Pinpoint the cell where the given text exists, returning its [X, Y] midpoint coordinate. 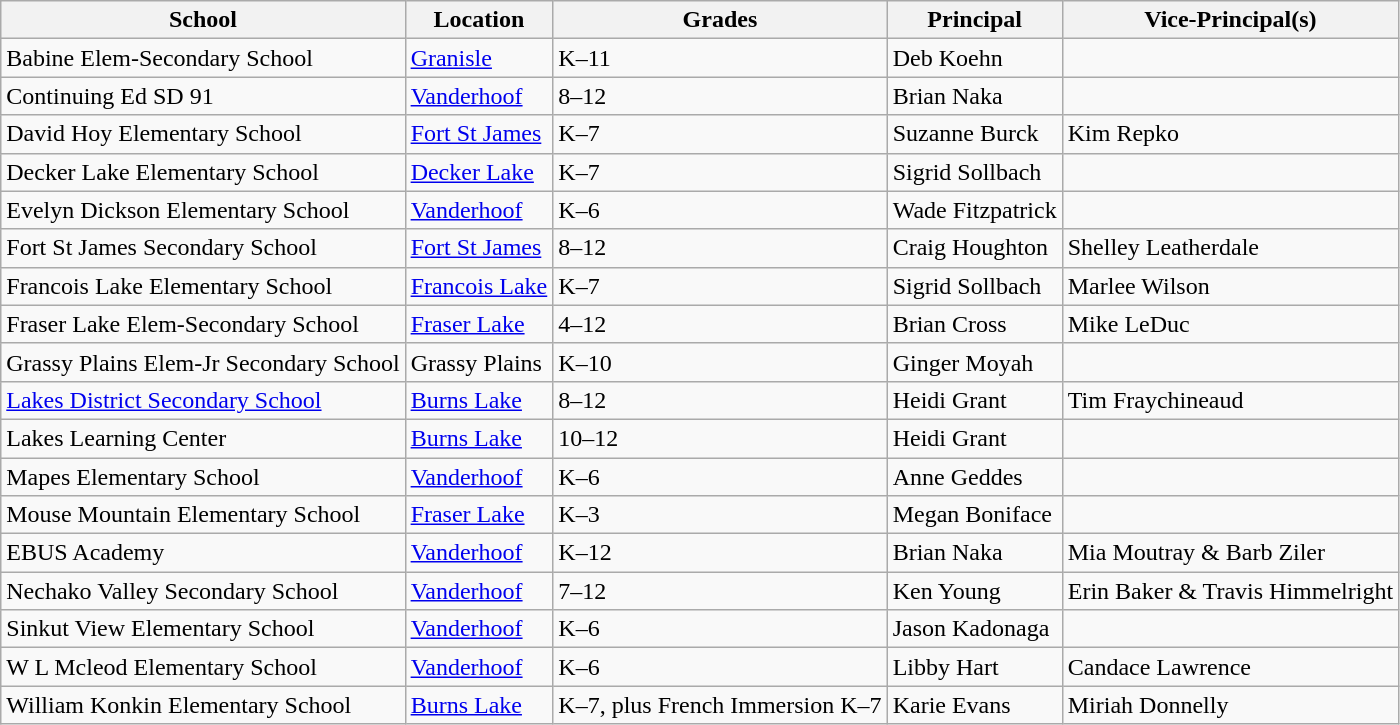
Vice-Principal(s) [1230, 20]
Mike LeDuc [1230, 324]
Jason Kadonaga [974, 629]
Nechako Valley Secondary School [203, 591]
Grassy Plains Elem-Jr Secondary School [203, 362]
10–12 [720, 438]
Francois Lake [479, 286]
Decker Lake Elementary School [203, 172]
Continuing Ed SD 91 [203, 96]
Location [479, 20]
EBUS Academy [203, 553]
Ginger Moyah [974, 362]
Wade Fitzpatrick [974, 210]
7–12 [720, 591]
Tim Fraychineaud [1230, 400]
Mia Moutray & Barb Ziler [1230, 553]
Decker Lake [479, 172]
Ken Young [974, 591]
Libby Hart [974, 667]
Mouse Mountain Elementary School [203, 515]
Karie Evans [974, 705]
W L Mcleod Elementary School [203, 667]
Shelley Leatherdale [1230, 248]
Fort St James Secondary School [203, 248]
Candace Lawrence [1230, 667]
K–10 [720, 362]
Grades [720, 20]
K–12 [720, 553]
Francois Lake Elementary School [203, 286]
K–7, plus French Immersion K–7 [720, 705]
K–3 [720, 515]
Sinkut View Elementary School [203, 629]
Marlee Wilson [1230, 286]
Principal [974, 20]
Babine Elem-Secondary School [203, 58]
4–12 [720, 324]
Brian Cross [974, 324]
Mapes Elementary School [203, 477]
Evelyn Dickson Elementary School [203, 210]
Deb Koehn [974, 58]
Suzanne Burck [974, 134]
Anne Geddes [974, 477]
Lakes District Secondary School [203, 400]
Miriah Donnelly [1230, 705]
Grassy Plains [479, 362]
Fraser Lake Elem-Secondary School [203, 324]
Erin Baker & Travis Himmelright [1230, 591]
Granisle [479, 58]
Craig Houghton [974, 248]
School [203, 20]
Megan Boniface [974, 515]
Lakes Learning Center [203, 438]
William Konkin Elementary School [203, 705]
K–11 [720, 58]
David Hoy Elementary School [203, 134]
Kim Repko [1230, 134]
